Find where the given text appears and provide that cell's center as (X, Y) coordinate. 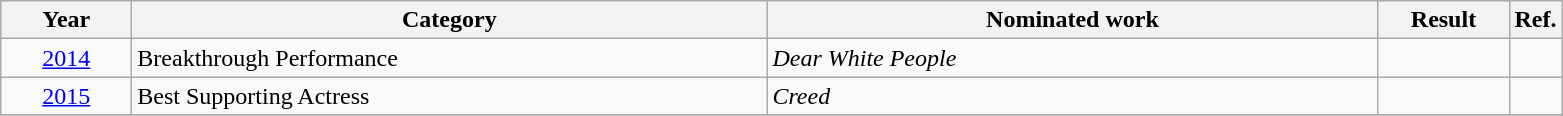
Result (1444, 20)
2014 (66, 58)
Nominated work (1072, 20)
Dear White People (1072, 58)
Year (66, 20)
Creed (1072, 96)
Ref. (1536, 20)
Category (450, 20)
Best Supporting Actress (450, 96)
Breakthrough Performance (450, 58)
2015 (66, 96)
